From the cell containing the given text, extract its center point as [X, Y] coordinate. 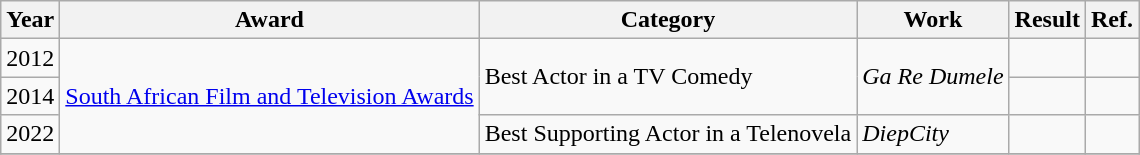
2012 [30, 58]
Best Actor in a TV Comedy [668, 77]
Ref. [1112, 20]
Award [270, 20]
Work [933, 20]
South African Film and Television Awards [270, 96]
Category [668, 20]
DiepCity [933, 134]
Year [30, 20]
Ga Re Dumele [933, 77]
Result [1047, 20]
2014 [30, 96]
Best Supporting Actor in a Telenovela [668, 134]
2022 [30, 134]
